Provide the [x, y] coordinate of the cell's center where the given text is located.  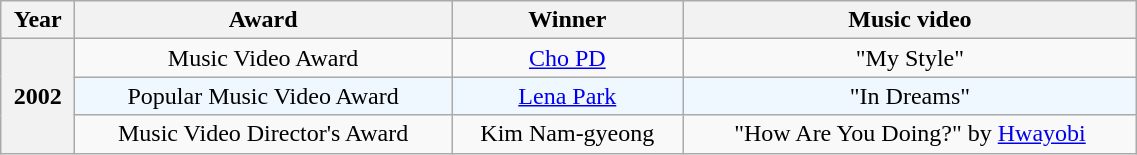
Music Video Director's Award [264, 134]
"In Dreams" [910, 96]
Winner [568, 20]
"My Style" [910, 58]
Music video [910, 20]
Kim Nam-gyeong [568, 134]
Lena Park [568, 96]
Popular Music Video Award [264, 96]
Cho PD [568, 58]
Year [38, 20]
"How Are You Doing?" by Hwayobi [910, 134]
2002 [38, 96]
Music Video Award [264, 58]
Award [264, 20]
